Scan for the cell matching the given text and deliver its (x, y) coordinate at center. 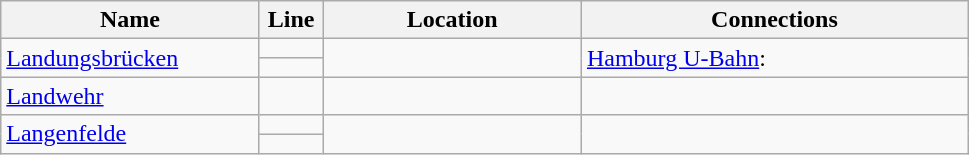
Landwehr (130, 96)
Location (452, 20)
Hamburg U-Bahn: (774, 58)
Langenfelde (130, 134)
Line (291, 20)
Landungsbrücken (130, 58)
Name (130, 20)
Connections (774, 20)
